Return the [x, y] coordinate for the center point of the cell that contains the specified text.  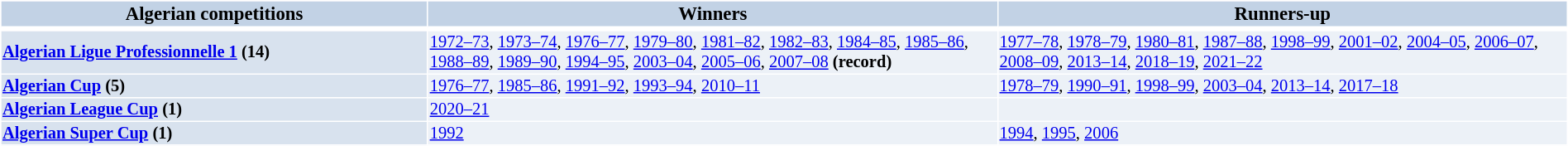
1976–77, 1985–86, 1991–92, 1993–94, 2010–11 [713, 85]
Runners-up [1282, 14]
1977–78, 1978–79, 1980–81, 1987–88, 1998–99, 2001–02, 2004–05, 2006–07, 2008–09, 2013–14, 2018–19, 2021–22 [1282, 52]
Algerian Cup (5) [215, 85]
1994, 1995, 2006 [1282, 133]
Algerian Ligue Professionnelle 1 (14) [215, 52]
Algerian competitions [215, 14]
Algerian League Cup (1) [215, 109]
Winners [713, 14]
1972–73, 1973–74, 1976–77, 1979–80, 1981–82, 1982–83, 1984–85, 1985–86, 1988–89, 1989–90, 1994–95, 2003–04, 2005–06, 2007–08 (record) [713, 52]
Algerian Super Cup (1) [215, 133]
1978–79, 1990–91, 1998–99, 2003–04, 2013–14, 2017–18 [1282, 85]
2020–21 [713, 109]
1992 [713, 133]
